Locate the cell with the specified text and output its [X, Y] center coordinate. 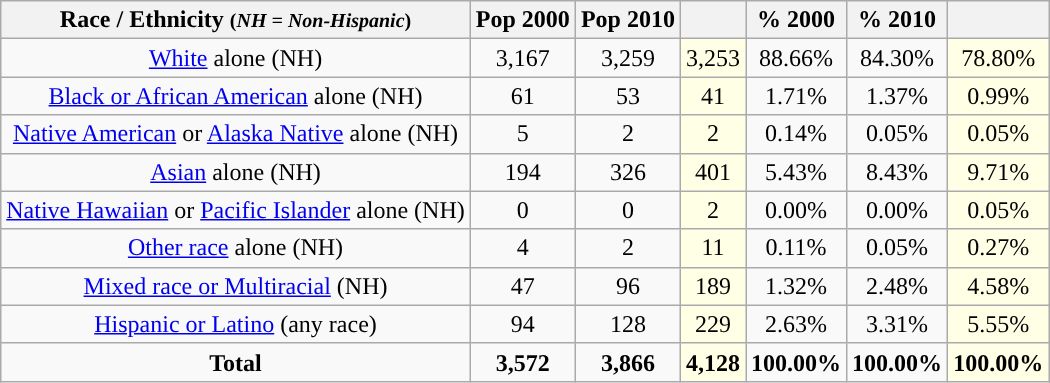
41 [712, 96]
189 [712, 286]
Pop 2000 [522, 20]
5.43% [796, 172]
2.63% [796, 324]
1.37% [898, 96]
96 [628, 286]
11 [712, 248]
53 [628, 96]
326 [628, 172]
White alone (NH) [236, 58]
47 [522, 286]
194 [522, 172]
Black or African American alone (NH) [236, 96]
Native Hawaiian or Pacific Islander alone (NH) [236, 210]
8.43% [898, 172]
2.48% [898, 286]
Hispanic or Latino (any race) [236, 324]
128 [628, 324]
84.30% [898, 58]
0.11% [796, 248]
4.58% [998, 286]
401 [712, 172]
9.71% [998, 172]
88.66% [796, 58]
0.27% [998, 248]
78.80% [998, 58]
Native American or Alaska Native alone (NH) [236, 134]
3,866 [628, 362]
4 [522, 248]
1.71% [796, 96]
5.55% [998, 324]
0.99% [998, 96]
61 [522, 96]
3,572 [522, 362]
1.32% [796, 286]
Other race alone (NH) [236, 248]
% 2000 [796, 20]
4,128 [712, 362]
% 2010 [898, 20]
Asian alone (NH) [236, 172]
229 [712, 324]
3,167 [522, 58]
Race / Ethnicity (NH = Non-Hispanic) [236, 20]
3,259 [628, 58]
Pop 2010 [628, 20]
Mixed race or Multiracial (NH) [236, 286]
3.31% [898, 324]
3,253 [712, 58]
5 [522, 134]
94 [522, 324]
Total [236, 362]
0.14% [796, 134]
